Pinpoint the cell where the given text exists, returning its (X, Y) midpoint coordinate. 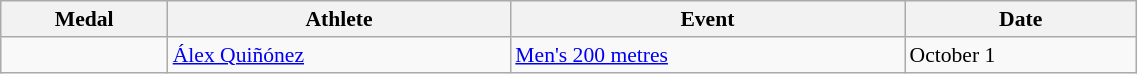
Medal (84, 19)
Men's 200 metres (707, 55)
Event (707, 19)
Athlete (340, 19)
October 1 (1021, 55)
Date (1021, 19)
Álex Quiñónez (340, 55)
